Provide the (x, y) coordinate of the cell's center where the given text is located.  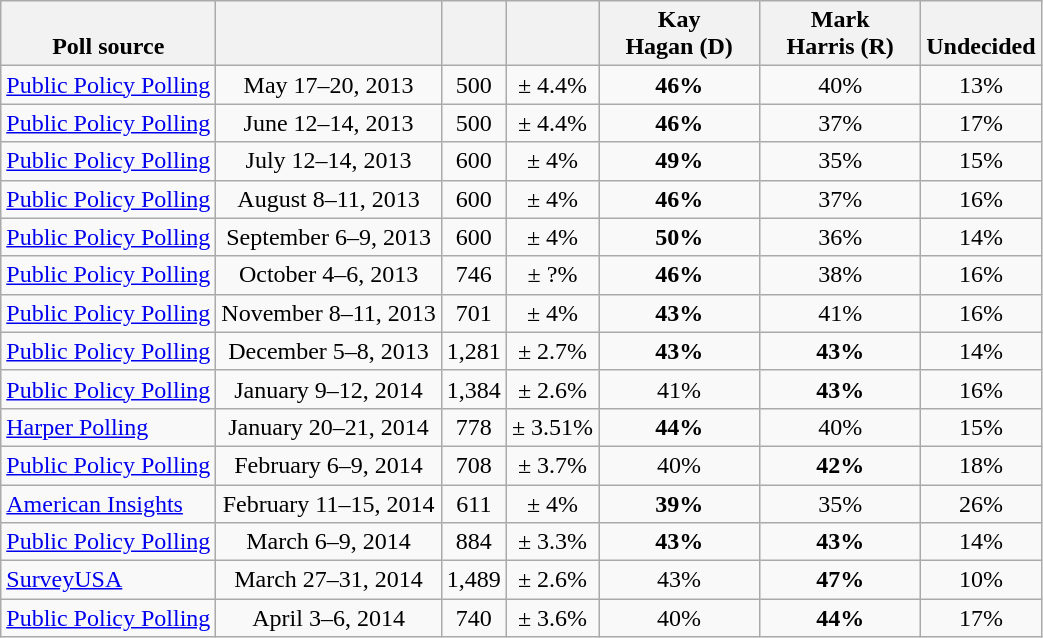
778 (474, 427)
July 12–14, 2013 (328, 161)
August 8–11, 2013 (328, 199)
39% (680, 503)
18% (981, 465)
± ?% (552, 275)
13% (981, 85)
36% (840, 237)
884 (474, 542)
611 (474, 503)
December 5–8, 2013 (328, 351)
38% (840, 275)
April 3–6, 2014 (328, 618)
January 20–21, 2014 (328, 427)
September 6–9, 2013 (328, 237)
42% (840, 465)
± 2.7% (552, 351)
± 3.51% (552, 427)
10% (981, 580)
50% (680, 237)
American Insights (108, 503)
November 8–11, 2013 (328, 313)
Undecided (981, 34)
708 (474, 465)
Harper Polling (108, 427)
February 11–15, 2014 (328, 503)
± 3.7% (552, 465)
January 9–12, 2014 (328, 389)
740 (474, 618)
June 12–14, 2013 (328, 123)
March 6–9, 2014 (328, 542)
1,489 (474, 580)
KayHagan (D) (680, 34)
Poll source (108, 34)
MarkHarris (R) (840, 34)
SurveyUSA (108, 580)
May 17–20, 2013 (328, 85)
± 3.3% (552, 542)
1,281 (474, 351)
October 4–6, 2013 (328, 275)
701 (474, 313)
1,384 (474, 389)
± 3.6% (552, 618)
26% (981, 503)
746 (474, 275)
February 6–9, 2014 (328, 465)
March 27–31, 2014 (328, 580)
47% (840, 580)
49% (680, 161)
